Pinpoint the cell where the given text exists, returning its (x, y) midpoint coordinate. 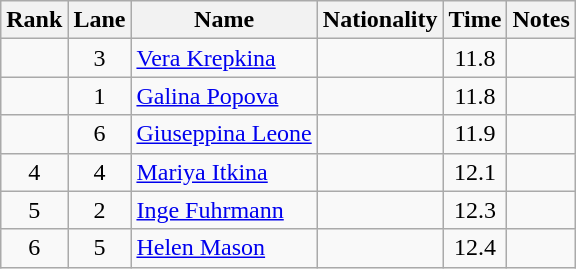
11.9 (475, 134)
12.1 (475, 172)
12.4 (475, 248)
Notes (541, 20)
Inge Fuhrmann (224, 210)
Helen Mason (224, 248)
Name (224, 20)
2 (100, 210)
1 (100, 96)
Time (475, 20)
12.3 (475, 210)
Mariya Itkina (224, 172)
Galina Popova (224, 96)
Vera Krepkina (224, 58)
Nationality (380, 20)
Rank (34, 20)
3 (100, 58)
Lane (100, 20)
Giuseppina Leone (224, 134)
